Determine the (x, y) coordinate at the center of the cell enclosing the given text.  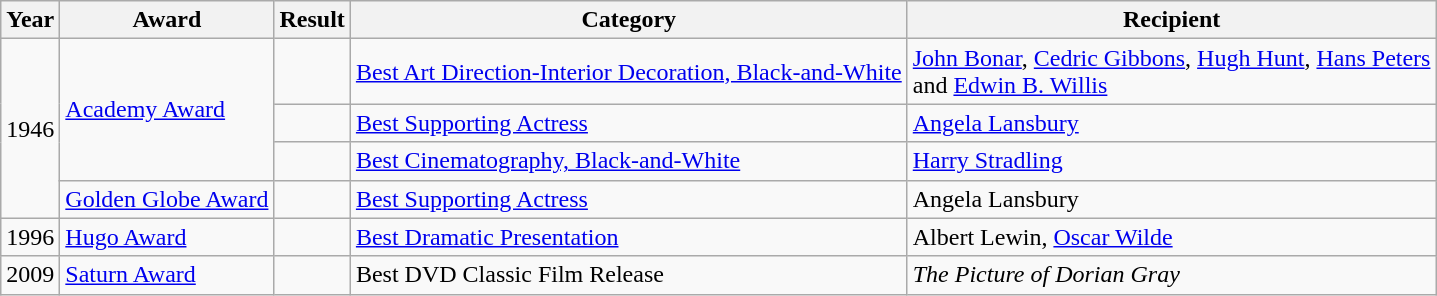
Year (30, 20)
Award (167, 20)
John Bonar, Cedric Gibbons, Hugh Hunt, Hans Petersand Edwin B. Willis (1172, 72)
1996 (30, 237)
Best Dramatic Presentation (628, 237)
Best Cinematography, Black-and-White (628, 161)
Best DVD Classic Film Release (628, 275)
Recipient (1172, 20)
1946 (30, 128)
Golden Globe Award (167, 199)
The Picture of Dorian Gray (1172, 275)
Category (628, 20)
Saturn Award (167, 275)
Albert Lewin, Oscar Wilde (1172, 237)
Hugo Award (167, 237)
Harry Stradling (1172, 161)
Academy Award (167, 110)
Result (312, 20)
2009 (30, 275)
Best Art Direction-Interior Decoration, Black-and-White (628, 72)
